Scan for the cell matching the given text and deliver its (x, y) coordinate at center. 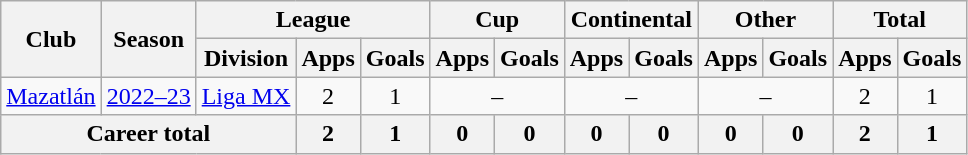
Career total (148, 134)
Club (51, 39)
Season (148, 39)
Cup (497, 20)
League (313, 20)
Other (765, 20)
Division (246, 58)
Continental (631, 20)
2022–23 (148, 96)
Liga MX (246, 96)
Total (900, 20)
Mazatlán (51, 96)
